Provide the (x, y) coordinate of the cell's center where the given text is located.  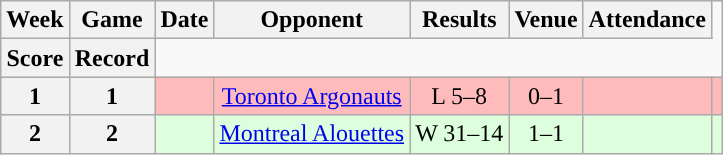
W 31–14 (460, 134)
0–1 (546, 96)
Montreal Alouettes (312, 134)
Attendance (647, 20)
Results (460, 20)
Record (112, 58)
Toronto Argonauts (312, 96)
1–1 (546, 134)
Opponent (312, 20)
Game (112, 20)
Score (35, 58)
L 5–8 (460, 96)
Venue (546, 20)
Date (184, 20)
Week (35, 20)
